Output the (X, Y) coordinate of the center of the cell containing the given text.  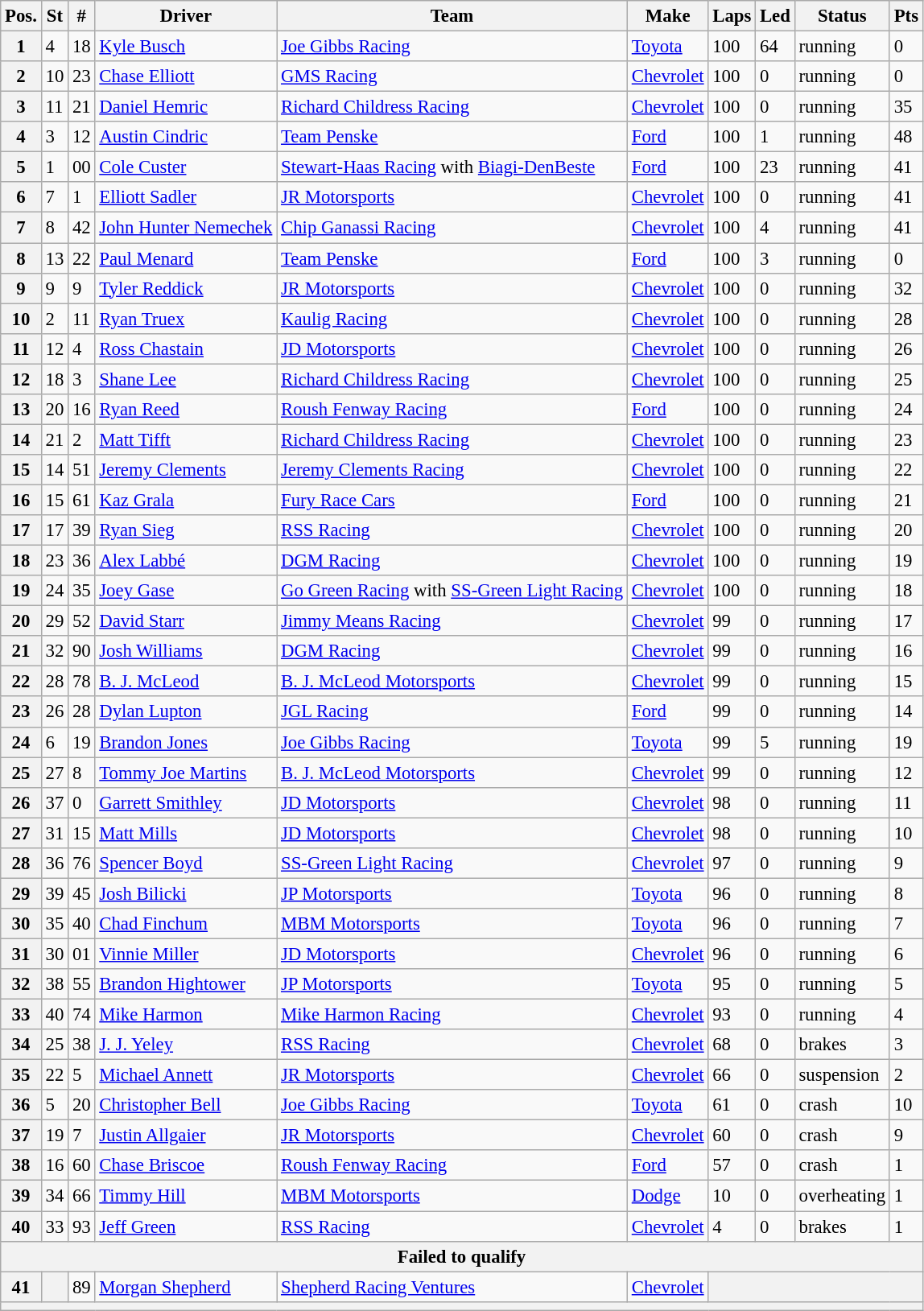
Ryan Reed (186, 410)
GMS Racing (452, 76)
97 (732, 864)
Status (842, 16)
Jimmy Means Racing (452, 621)
Shane Lee (186, 379)
Garrett Smithley (186, 802)
Shepherd Racing Ventures (452, 1287)
J. J. Yeley (186, 1045)
Josh Williams (186, 651)
74 (82, 1015)
Led (776, 16)
Chase Elliott (186, 76)
Matt Tifft (186, 439)
JGL Racing (452, 712)
Chip Ganassi Racing (452, 228)
Pts (906, 16)
Ryan Truex (186, 319)
SS-Green Light Racing (452, 864)
Brandon Hightower (186, 984)
Matt Mills (186, 833)
90 (82, 651)
Austin Cindric (186, 137)
57 (732, 1166)
Failed to qualify (462, 1256)
51 (82, 470)
45 (82, 893)
64 (776, 47)
Mike Harmon (186, 1015)
Spencer Boyd (186, 864)
Josh Bilicki (186, 893)
Jeremy Clements Racing (452, 470)
95 (732, 984)
42 (82, 228)
Stewart-Haas Racing with Biagi-DenBeste (452, 167)
76 (82, 864)
Mike Harmon Racing (452, 1015)
Jeff Green (186, 1226)
Laps (732, 16)
Kyle Busch (186, 47)
Michael Annett (186, 1075)
00 (82, 167)
Paul Menard (186, 258)
Timmy Hill (186, 1196)
Morgan Shepherd (186, 1287)
Christopher Bell (186, 1105)
Elliott Sadler (186, 197)
Chase Briscoe (186, 1166)
68 (732, 1045)
suspension (842, 1075)
John Hunter Nemechek (186, 228)
78 (82, 682)
Brandon Jones (186, 742)
overheating (842, 1196)
Tommy Joe Martins (186, 773)
Jeremy Clements (186, 470)
55 (82, 984)
Dodge (667, 1196)
48 (906, 137)
Tyler Reddick (186, 288)
Justin Allgaier (186, 1136)
Fury Race Cars (452, 500)
# (82, 16)
David Starr (186, 621)
Pos. (21, 16)
Make (667, 16)
89 (82, 1287)
Cole Custer (186, 167)
Ross Chastain (186, 348)
Go Green Racing with SS-Green Light Racing (452, 591)
01 (82, 954)
Alex Labbé (186, 561)
Vinnie Miller (186, 954)
Daniel Hemric (186, 107)
52 (82, 621)
St (55, 16)
Joey Gase (186, 591)
B. J. McLeod (186, 682)
Kaulig Racing (452, 319)
Driver (186, 16)
Kaz Grala (186, 500)
Team (452, 16)
Ryan Sieg (186, 530)
Dylan Lupton (186, 712)
Chad Finchum (186, 924)
